Search for the cell housing the specified text and yield its [x, y] center coordinate. 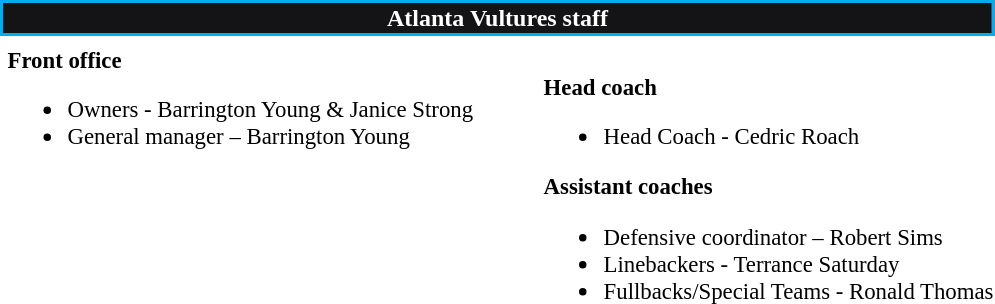
Atlanta Vultures staff [498, 18]
